For the text-containing cell, return its midpoint in [x, y] coordinate format. 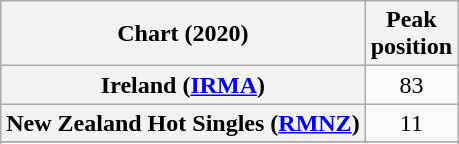
New Zealand Hot Singles (RMNZ) [183, 123]
Chart (2020) [183, 34]
83 [411, 85]
Peakposition [411, 34]
Ireland (IRMA) [183, 85]
11 [411, 123]
